For the text-containing cell, return its midpoint in (X, Y) coordinate format. 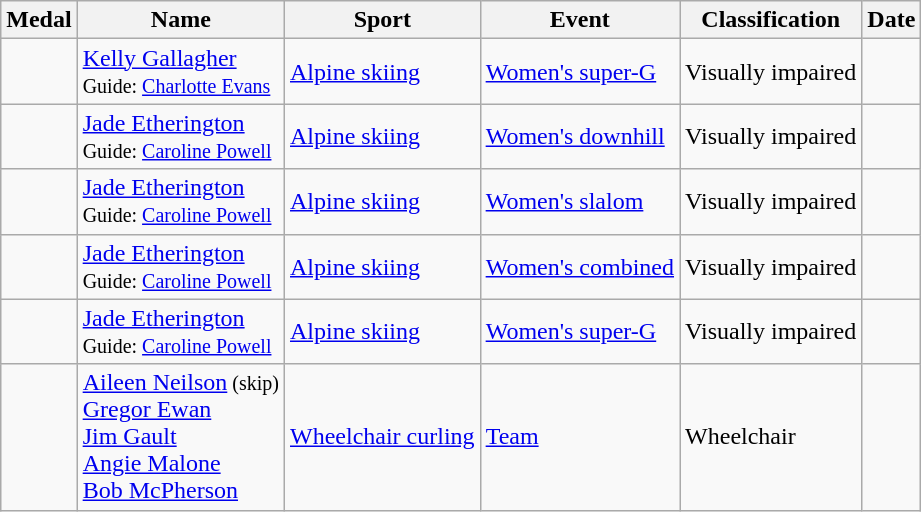
Date (892, 20)
Wheelchair (771, 437)
Women's downhill (580, 136)
Aileen Neilson (skip)Gregor EwanJim GaultAngie MaloneBob McPherson (180, 437)
Wheelchair curling (382, 437)
Women's combined (580, 266)
Event (580, 20)
Team (580, 437)
Name (180, 20)
Kelly GallagherGuide: Charlotte Evans (180, 72)
Classification (771, 20)
Medal (39, 20)
Sport (382, 20)
Women's slalom (580, 202)
